Scan for the cell matching the given text and deliver its [x, y] coordinate at center. 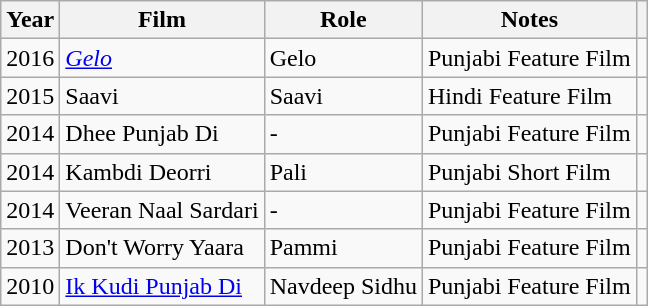
Hindi Feature Film [529, 96]
Punjabi Short Film [529, 172]
Dhee Punjab Di [162, 134]
2016 [30, 58]
Pammi [343, 248]
Navdeep Sidhu [343, 286]
2010 [30, 286]
Role [343, 20]
Veeran Naal Sardari [162, 210]
2015 [30, 96]
2013 [30, 248]
Notes [529, 20]
Ik Kudi Punjab Di [162, 286]
Kambdi Deorri [162, 172]
Don't Worry Yaara [162, 248]
Year [30, 20]
Film [162, 20]
Pali [343, 172]
